Output the [x, y] coordinate of the center of the cell containing the given text.  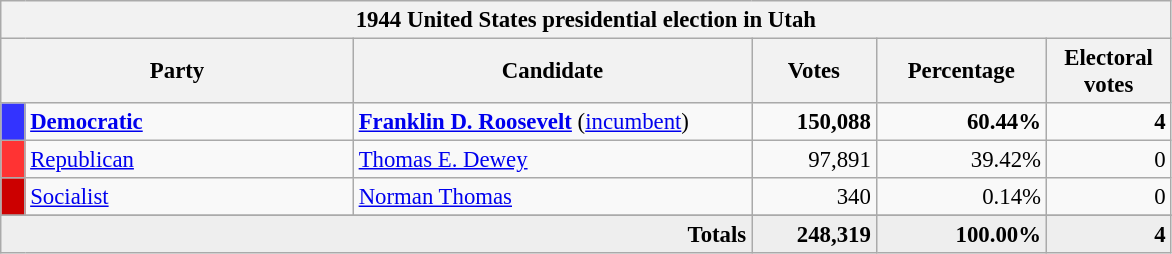
Socialist [189, 197]
Democratic [189, 122]
150,088 [814, 122]
Totals [376, 235]
340 [814, 197]
Candidate [552, 72]
Thomas E. Dewey [552, 160]
1944 United States presidential election in Utah [586, 20]
Party [178, 72]
248,319 [814, 235]
97,891 [814, 160]
39.42% [961, 160]
100.00% [961, 235]
0.14% [961, 197]
Electoral votes [1108, 72]
60.44% [961, 122]
Franklin D. Roosevelt (incumbent) [552, 122]
Percentage [961, 72]
Republican [189, 160]
Norman Thomas [552, 197]
Votes [814, 72]
